Return the (X, Y) coordinate for the center point of the cell that contains the specified text.  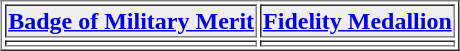
Badge of Military Merit (131, 20)
Fidelity Medallion (358, 20)
